Scan for the cell matching the given text and deliver its [X, Y] coordinate at center. 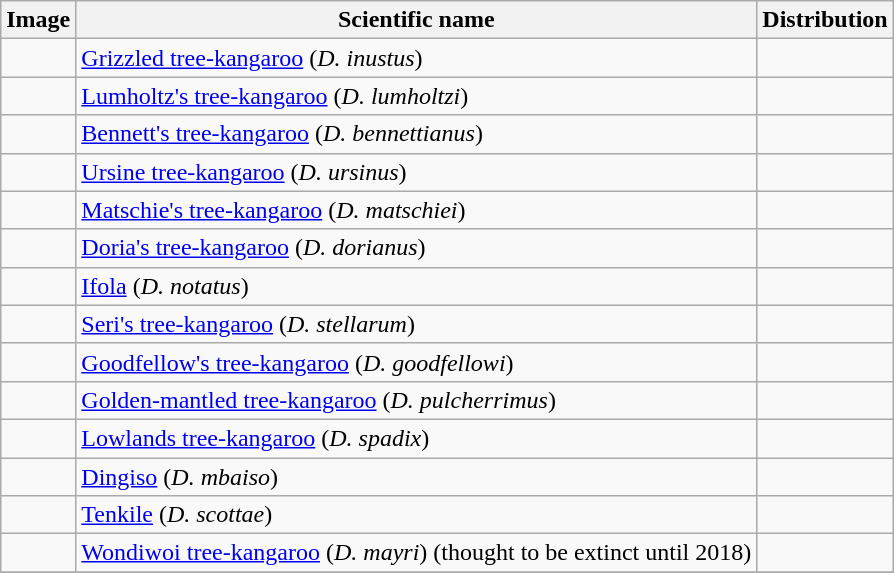
Seri's tree-kangaroo (D. stellarum) [416, 324]
Goodfellow's tree-kangaroo (D. goodfellowi) [416, 362]
Scientific name [416, 20]
Lowlands tree-kangaroo (D. spadix) [416, 438]
Grizzled tree-kangaroo (D. inustus) [416, 58]
Bennett's tree-kangaroo (D. bennettianus) [416, 134]
Doria's tree-kangaroo (D. dorianus) [416, 248]
Distribution [825, 20]
Matschie's tree-kangaroo (D. matschiei) [416, 210]
Wondiwoi tree-kangaroo (D. mayri) (thought to be extinct until 2018) [416, 553]
Golden-mantled tree-kangaroo (D. pulcherrimus) [416, 400]
Lumholtz's tree-kangaroo (D. lumholtzi) [416, 96]
Ursine tree-kangaroo (D. ursinus) [416, 172]
Image [38, 20]
Ifola (D. notatus) [416, 286]
Tenkile (D. scottae) [416, 515]
Dingiso (D. mbaiso) [416, 477]
